Return the (X, Y) coordinate for the center point of the cell that contains the specified text.  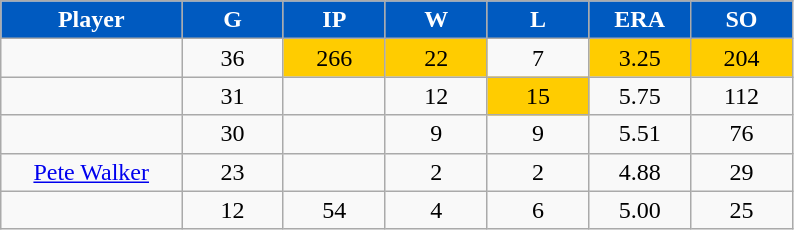
5.75 (640, 96)
15 (538, 96)
SO (742, 20)
G (233, 20)
22 (436, 58)
6 (538, 210)
3.25 (640, 58)
112 (742, 96)
W (436, 20)
30 (233, 134)
IP (334, 20)
204 (742, 58)
7 (538, 58)
76 (742, 134)
4.88 (640, 172)
36 (233, 58)
5.00 (640, 210)
5.51 (640, 134)
31 (233, 96)
23 (233, 172)
29 (742, 172)
266 (334, 58)
ERA (640, 20)
4 (436, 210)
25 (742, 210)
Pete Walker (92, 172)
54 (334, 210)
L (538, 20)
Player (92, 20)
